From the cell containing the given text, extract its center point as [X, Y] coordinate. 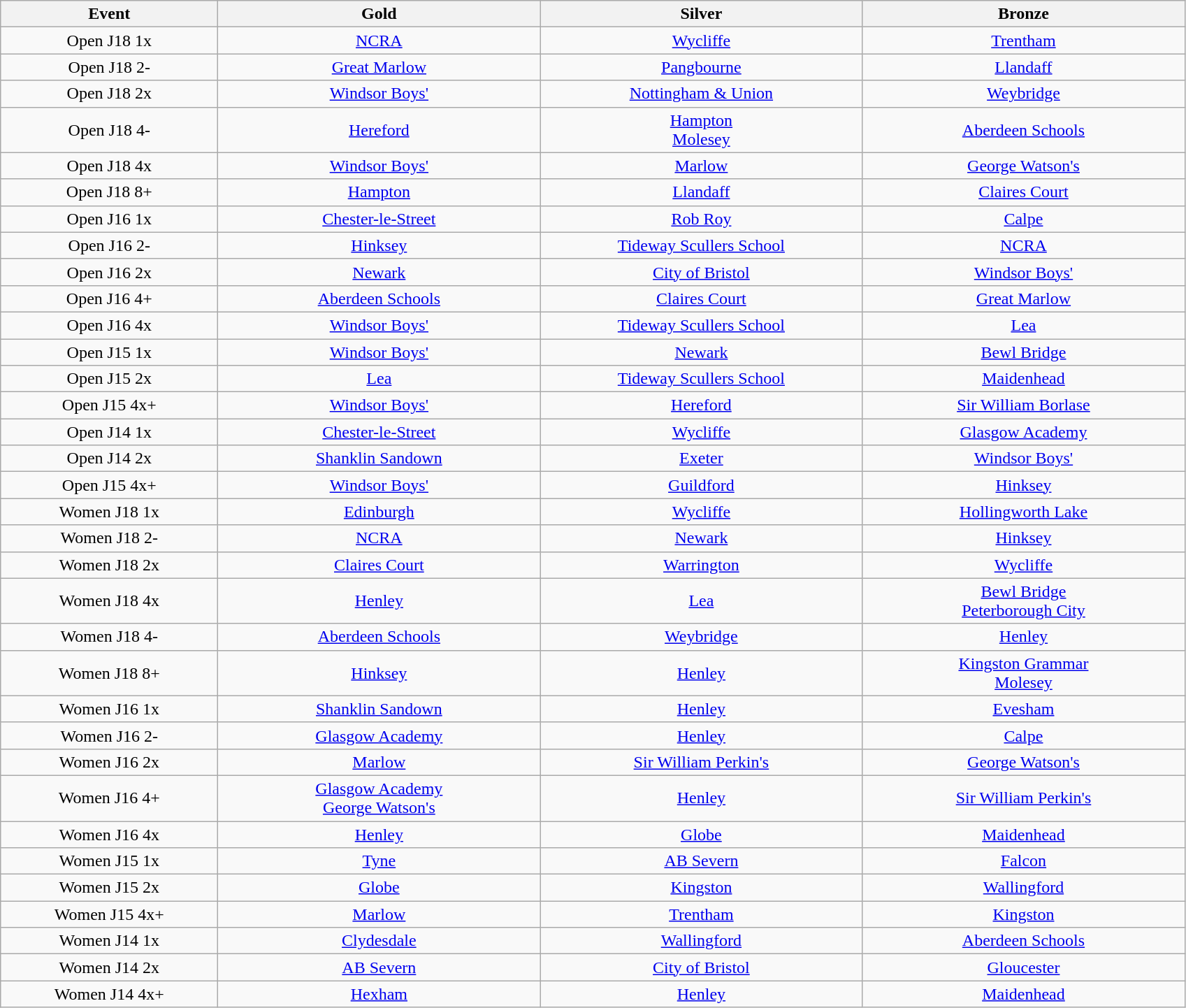
Event [109, 14]
Women J16 4x [109, 834]
Open J18 1x [109, 41]
Exeter [702, 459]
Open J18 4- [109, 130]
Women J15 4x+ [109, 914]
Open J18 8+ [109, 192]
Open J18 4x [109, 166]
Women J16 2x [109, 762]
Women J18 4x [109, 601]
Rob Roy [702, 219]
Sir William Borlase [1023, 405]
Bronze [1023, 14]
Open J18 2- [109, 67]
Guildford [702, 485]
Women J18 4- [109, 637]
Falcon [1023, 861]
Open J16 2- [109, 245]
Glasgow AcademyGeorge Watson's [379, 798]
Open J16 1x [109, 219]
Hollingworth Lake [1023, 512]
HamptonMolesey [702, 130]
Women J15 2x [109, 888]
Silver [702, 14]
Nottingham & Union [702, 94]
Pangbourne [702, 67]
Women J14 1x [109, 941]
Women J18 2x [109, 565]
Gloucester [1023, 967]
Kingston GrammarMolesey [1023, 672]
Open J14 2x [109, 459]
Hampton [379, 192]
Women J14 4x+ [109, 994]
Clydesdale [379, 941]
Gold [379, 14]
Open J14 1x [109, 432]
Warrington [702, 565]
Women J18 2- [109, 538]
Open J15 1x [109, 352]
Women J16 2- [109, 735]
Women J14 2x [109, 967]
Bewl BridgePeterborough City [1023, 601]
Hexham [379, 994]
Women J18 8+ [109, 672]
Bewl Bridge [1023, 352]
Open J15 2x [109, 379]
Open J16 4+ [109, 298]
Edinburgh [379, 512]
Open J16 4x [109, 325]
Women J16 4+ [109, 798]
Open J18 2x [109, 94]
Women J15 1x [109, 861]
Women J18 1x [109, 512]
Women J16 1x [109, 709]
Open J16 2x [109, 272]
Evesham [1023, 709]
Tyne [379, 861]
